Return the (X, Y) coordinate for the center point of the cell that contains the specified text.  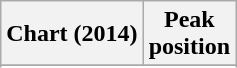
Peakposition (189, 34)
Chart (2014) (72, 34)
